Search for the cell housing the specified text and yield its [X, Y] center coordinate. 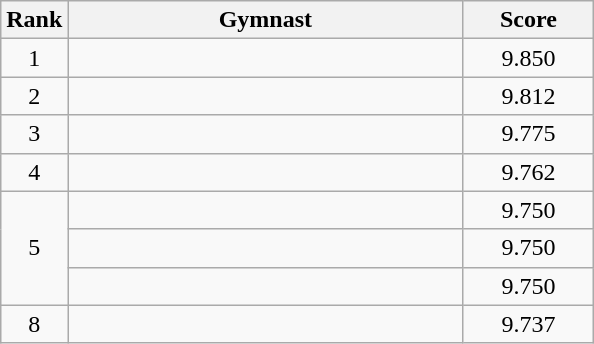
9.850 [528, 58]
1 [34, 58]
3 [34, 134]
5 [34, 248]
4 [34, 172]
9.737 [528, 324]
Rank [34, 20]
8 [34, 324]
9.775 [528, 134]
Score [528, 20]
Gymnast [266, 20]
9.762 [528, 172]
9.812 [528, 96]
2 [34, 96]
